Extract the (x, y) coordinate from the center of the cell holding the provided text.  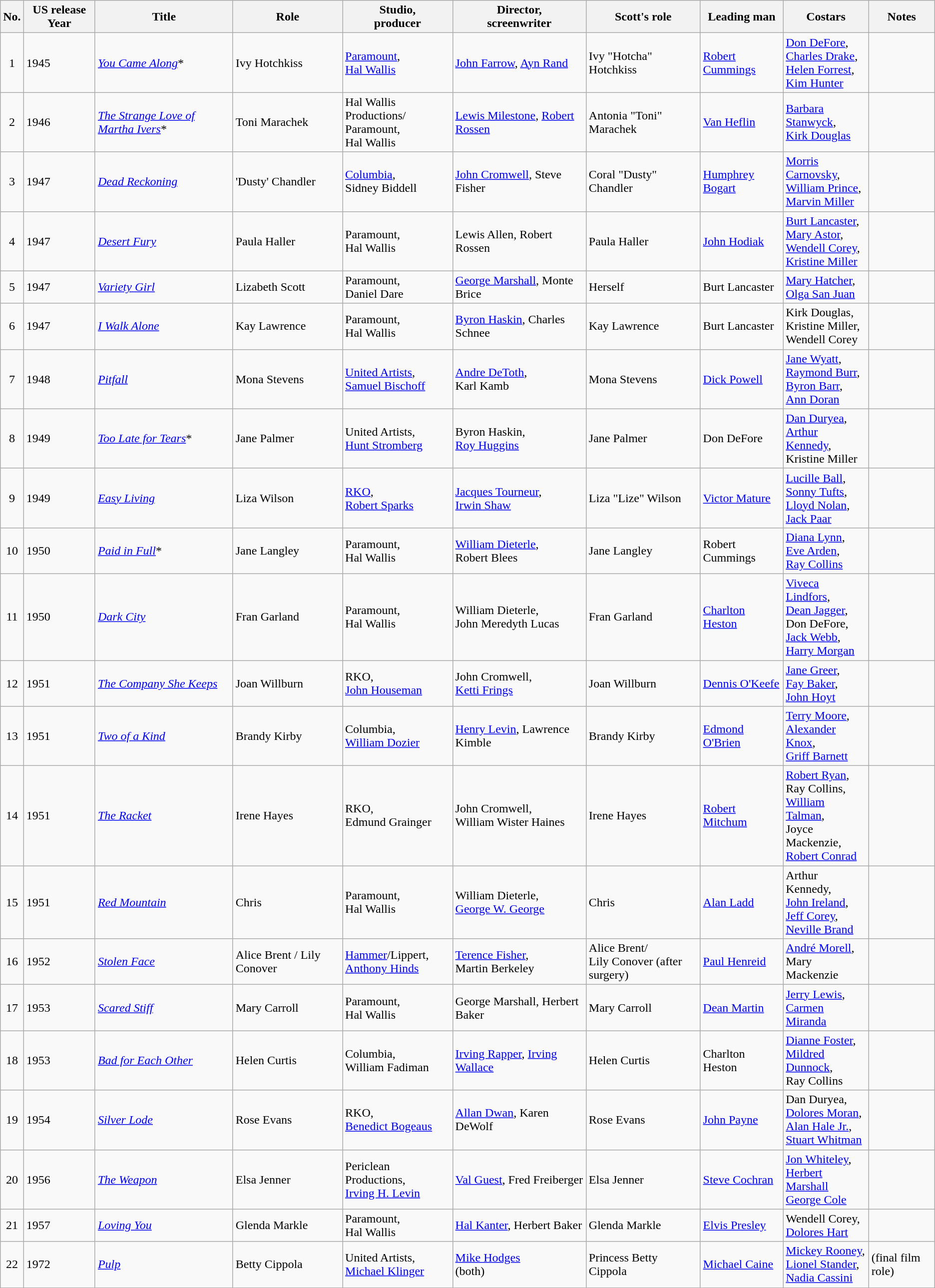
John Cromwell,Ketti Frings (519, 683)
21 (12, 1225)
15 (12, 902)
Byron Haskin,Roy Huggins (519, 439)
John Cromwell,William Wister Haines (519, 816)
RKO,Benedict Bogeaus (398, 1120)
I Walk Alone (164, 326)
Title (164, 17)
1954 (59, 1120)
Mickey Rooney,Lionel Stander,Nadia Cassini (826, 1265)
John Farrow, Ayn Rand (519, 63)
The Weapon (164, 1179)
US release Year (59, 17)
10 (12, 551)
Stolen Face (164, 962)
William Dieterle,John Meredyth Lucas (519, 617)
20 (12, 1179)
Jon Whiteley,Herbert MarshallGeorge Cole (826, 1179)
Jane Wyatt,Raymond Burr,Byron Barr,Ann Doran (826, 379)
United Artists,Hunt Stromberg (398, 439)
Red Mountain (164, 902)
Hammer/Lippert,Anthony Hinds (398, 962)
Hal Kanter, Herbert Baker (519, 1225)
13 (12, 736)
Hal Wallis Productions/Paramount,Hal Wallis (398, 122)
You Came Along* (164, 63)
Scott's role (643, 17)
Steve Cochran (742, 1179)
1972 (59, 1265)
John Hodiak (742, 241)
Liza Wilson (288, 498)
Elvis Presley (742, 1225)
Viveca Lindfors,Dean Jagger,Don DeFore,Jack Webb,Harry Morgan (826, 617)
Paul Henreid (742, 962)
Dennis O'Keefe (742, 683)
Bad for Each Other (164, 1060)
RKO,Robert Sparks (398, 498)
Pulp (164, 1265)
Don DeFore,Charles Drake,Helen Forrest,Kim Hunter (826, 63)
Michael Caine (742, 1265)
No. (12, 17)
9 (12, 498)
Van Heflin (742, 122)
Andre DeToth,Karl Kamb (519, 379)
1945 (59, 63)
Jane Greer,Fay Baker,John Hoyt (826, 683)
RKO,Edmund Grainger (398, 816)
Director,screenwriter (519, 17)
The Racket (164, 816)
Leading man (742, 17)
Dead Reckoning (164, 182)
Kirk Douglas,Kristine Miller,Wendell Corey (826, 326)
Loving You (164, 1225)
RKO,John Houseman (398, 683)
17 (12, 1008)
Liza "Lize" Wilson (643, 498)
Victor Mature (742, 498)
Barbara Stanwyck,Kirk Douglas (826, 122)
Wendell Corey,Dolores Hart (826, 1225)
'Dusty' Chandler (288, 182)
The Strange Love of Martha Ivers* (164, 122)
Allan Dwan, Karen DeWolf (519, 1120)
Desert Fury (164, 241)
11 (12, 617)
Lucille Ball,Sonny Tufts,Lloyd Nolan,Jack Paar (826, 498)
The Company She Keeps (164, 683)
Princess Betty Cippola (643, 1265)
22 (12, 1265)
6 (12, 326)
Role (288, 17)
George Marshall, Herbert Baker (519, 1008)
1957 (59, 1225)
John Cromwell, Steve Fisher (519, 182)
Morris Carnovsky,William Prince,Marvin Miller (826, 182)
Robert Ryan,Ray Collins,William Talman,Joyce Mackenzie,Robert Conrad (826, 816)
Scared Stiff (164, 1008)
Dan Duryea,Arthur Kennedy,Kristine Miller (826, 439)
William Dieterle,Robert Blees (519, 551)
Dick Powell (742, 379)
5 (12, 287)
7 (12, 379)
George Marshall, Monte Brice (519, 287)
Mary Hatcher,Olga San Juan (826, 287)
Don DeFore (742, 439)
Byron Haskin, Charles Schnee (519, 326)
19 (12, 1120)
(final film role) (902, 1265)
Dan Duryea,Dolores Moran,Alan Hale Jr.,Stuart Whitman (826, 1120)
1952 (59, 962)
Alice Brent/Lily Conover (after surgery) (643, 962)
14 (12, 816)
Antonia "Toni" Marachek (643, 122)
Lewis Allen, Robert Rossen (519, 241)
3 (12, 182)
Alan Ladd (742, 902)
Herself (643, 287)
Henry Levin, Lawrence Kimble (519, 736)
Coral "Dusty" Chandler (643, 182)
Dianne Foster,Mildred Dunnock,Ray Collins (826, 1060)
John Payne (742, 1120)
Alice Brent / Lily Conover (288, 962)
1956 (59, 1179)
Toni Marachek (288, 122)
Terry Moore,Alexander Knox,Griff Barnett (826, 736)
Periclean Productions,Irving H. Levin (398, 1179)
Burt Lancaster,Mary Astor,Wendell Corey,Kristine Miller (826, 241)
William Dieterle,George W. George (519, 902)
Columbia,William Dozier (398, 736)
Variety Girl (164, 287)
United Artists,Samuel Bischoff (398, 379)
1946 (59, 122)
Lizabeth Scott (288, 287)
Edmond O'Brien (742, 736)
Paid in Full* (164, 551)
Two of a Kind (164, 736)
2 (12, 122)
Irving Rapper, Irving Wallace (519, 1060)
Dean Martin (742, 1008)
Robert Mitchum (742, 816)
18 (12, 1060)
Easy Living (164, 498)
Notes (902, 17)
Jacques Tourneur,Irwin Shaw (519, 498)
Silver Lode (164, 1120)
Dark City (164, 617)
Ivy "Hotcha" Hotchkiss (643, 63)
Costars (826, 17)
Lewis Milestone, Robert Rossen (519, 122)
16 (12, 962)
Terence Fisher,Martin Berkeley (519, 962)
Paramount,Daniel Dare (398, 287)
Ivy Hotchkiss (288, 63)
8 (12, 439)
Betty Cippola (288, 1265)
Mike Hodges(both) (519, 1265)
United Artists,Michael Klinger (398, 1265)
1 (12, 63)
Columbia,William Fadiman (398, 1060)
Columbia, Sidney Biddell (398, 182)
André Morell,Mary Mackenzie (826, 962)
4 (12, 241)
Diana Lynn,Eve Arden,Ray Collins (826, 551)
12 (12, 683)
1948 (59, 379)
Jerry Lewis,Carmen Miranda (826, 1008)
Studio,producer (398, 17)
Humphrey Bogart (742, 182)
Val Guest, Fred Freiberger (519, 1179)
Pitfall (164, 379)
Too Late for Tears* (164, 439)
Arthur Kennedy,John Ireland,Jeff Corey,Neville Brand (826, 902)
